Pinpoint the cell where the given text exists, returning its [X, Y] midpoint coordinate. 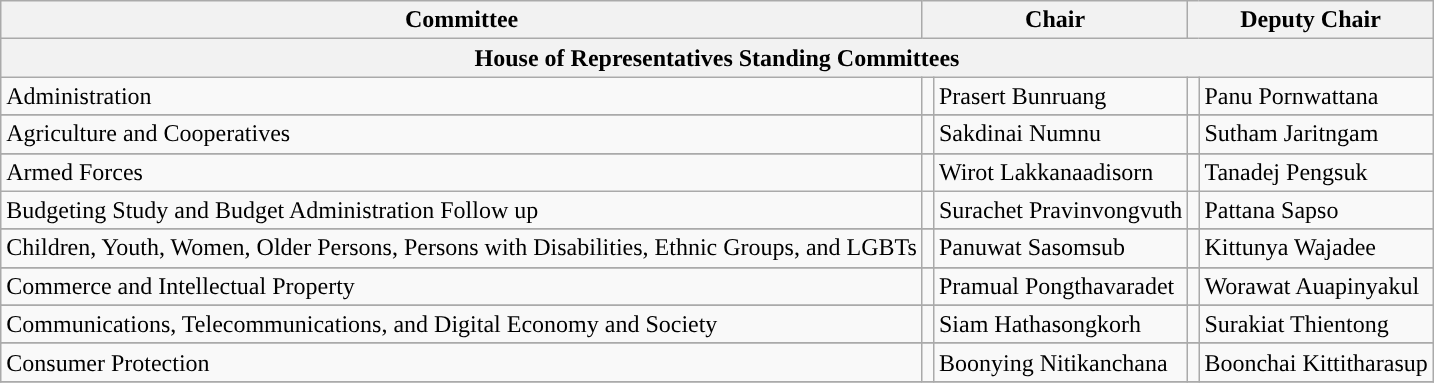
Prasert Bunruang [1060, 96]
Consumer Protection [462, 362]
House of Representatives Standing Committees [717, 58]
Panu Pornwattana [1316, 96]
Budgeting Study and Budget Administration Follow up [462, 210]
Communications, Telecommunications, and Digital Economy and Society [462, 324]
Surachet Pravinvongvuth [1060, 210]
Boonying Nitikanchana [1060, 362]
Pattana Sapso [1316, 210]
Deputy Chair [1310, 20]
Worawat Auapinyakul [1316, 286]
Tanadej Pengsuk [1316, 172]
Commerce and Intellectual Property [462, 286]
Committee [462, 20]
Pramual Pongthavaradet [1060, 286]
Sakdinai Numnu [1060, 134]
Children, Youth, Women, Older Persons, Persons with Disabilities, Ethnic Groups, and LGBTs [462, 248]
Boonchai Kittitharasup [1316, 362]
Chair [1054, 20]
Armed Forces [462, 172]
Wirot Lakkanaadisorn [1060, 172]
Sutham Jaritngam [1316, 134]
Agriculture and Cooperatives [462, 134]
Siam Hathasongkorh [1060, 324]
Panuwat Sasomsub [1060, 248]
Administration [462, 96]
Kittunya Wajadee [1316, 248]
Surakiat Thientong [1316, 324]
